Pinpoint the cell where the given text exists, returning its (x, y) midpoint coordinate. 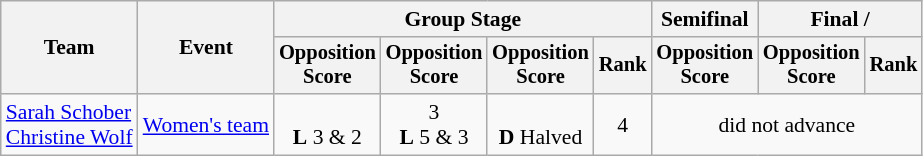
Women's team (206, 124)
3L 5 & 3 (434, 124)
Group Stage (462, 19)
Event (206, 48)
did not advance (786, 124)
Sarah SchoberChristine Wolf (70, 124)
Semifinal (704, 19)
D Halved (540, 124)
L 3 & 2 (328, 124)
4 (623, 124)
Team (70, 48)
Final / (840, 19)
